Provide the (X, Y) coordinate of the cell's center where the given text is located.  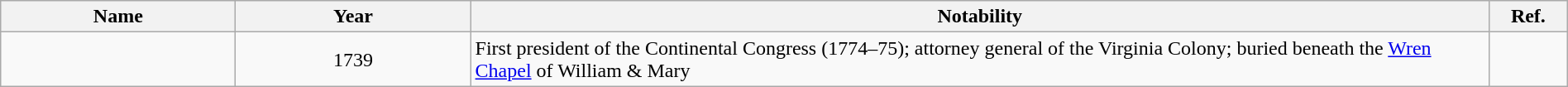
Year (353, 17)
First president of the Continental Congress (1774–75); attorney general of the Virginia Colony; buried beneath the Wren Chapel of William & Mary (979, 60)
Name (118, 17)
1739 (353, 60)
Notability (979, 17)
Ref. (1528, 17)
